Pinpoint the cell where the given text exists, returning its [X, Y] midpoint coordinate. 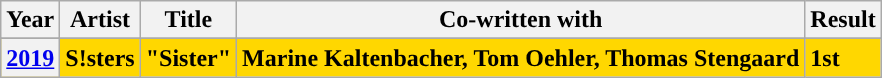
2019 [30, 58]
Title [188, 20]
Artist [100, 20]
S!sters [100, 58]
Year [30, 20]
Marine Kaltenbacher, Tom Oehler, Thomas Stengaard [521, 58]
Result [843, 20]
1st [843, 58]
"Sister" [188, 58]
Co-written with [521, 20]
